Extract the (X, Y) coordinate from the center of the cell holding the provided text.  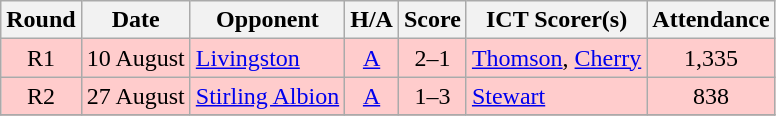
Date (136, 20)
Attendance (711, 20)
Stewart (556, 96)
10 August (136, 58)
H/A (372, 20)
R2 (41, 96)
ICT Scorer(s) (556, 20)
838 (711, 96)
1–3 (432, 96)
Round (41, 20)
Livingston (267, 58)
1,335 (711, 58)
Stirling Albion (267, 96)
Score (432, 20)
R1 (41, 58)
Opponent (267, 20)
Thomson, Cherry (556, 58)
2–1 (432, 58)
27 August (136, 96)
